Find where the given text appears and provide that cell's center as [x, y] coordinate. 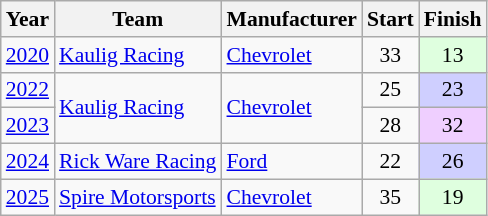
35 [390, 197]
Year [28, 19]
19 [453, 197]
32 [453, 126]
2024 [28, 162]
13 [453, 55]
2025 [28, 197]
28 [390, 126]
Rick Ware Racing [138, 162]
26 [453, 162]
Ford [291, 162]
2023 [28, 126]
Manufacturer [291, 19]
2022 [28, 90]
33 [390, 55]
2020 [28, 55]
Start [390, 19]
Finish [453, 19]
Team [138, 19]
Spire Motorsports [138, 197]
22 [390, 162]
25 [390, 90]
23 [453, 90]
